Capture the cell that displays the provided text and extract its (x, y) central coordinate. 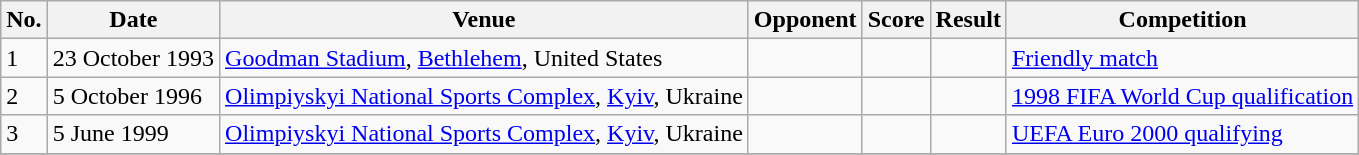
No. (24, 20)
Friendly match (1182, 58)
Goodman Stadium, Bethlehem, United States (484, 58)
Opponent (805, 20)
Competition (1182, 20)
Result (968, 20)
Score (896, 20)
Venue (484, 20)
Date (133, 20)
1 (24, 58)
3 (24, 134)
2 (24, 96)
23 October 1993 (133, 58)
5 June 1999 (133, 134)
5 October 1996 (133, 96)
1998 FIFA World Cup qualification (1182, 96)
UEFA Euro 2000 qualifying (1182, 134)
